Return the (x, y) coordinate for the center point of the cell that contains the specified text.  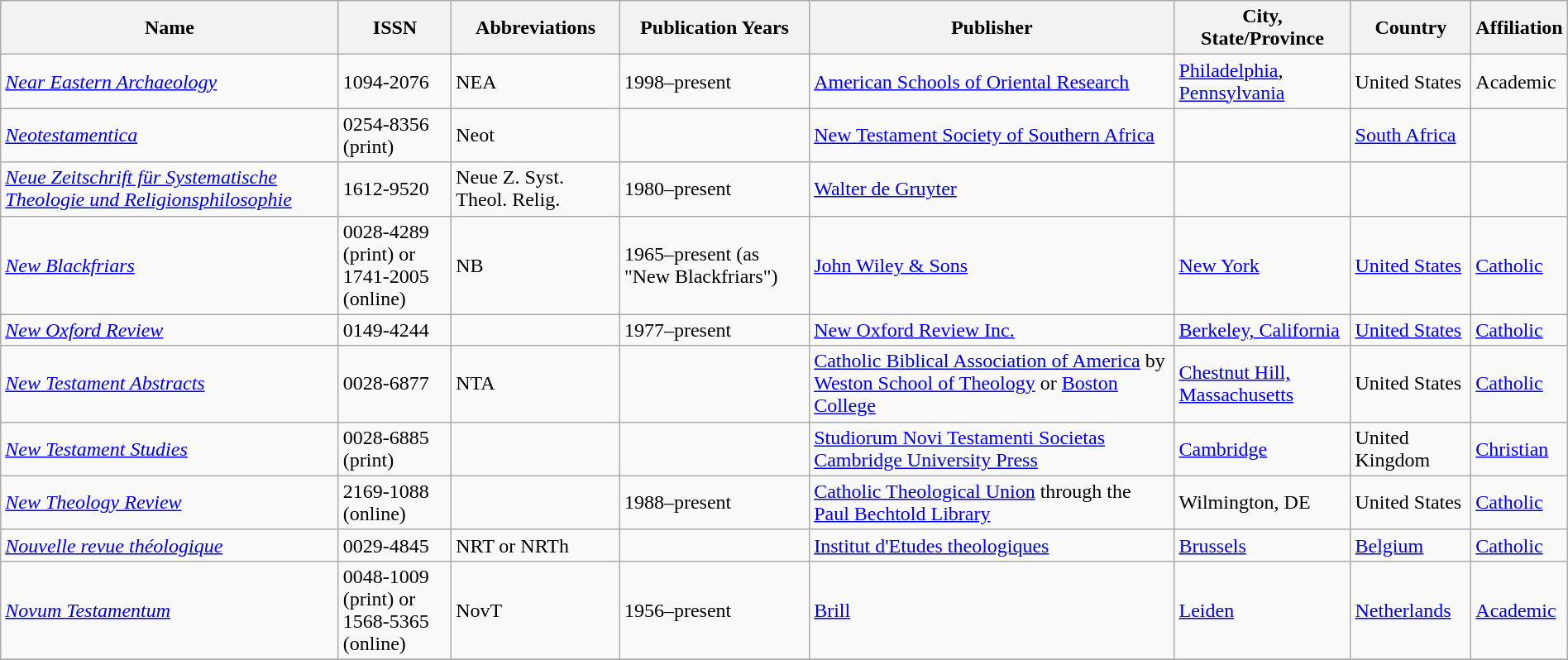
Netherlands (1411, 610)
New Testament Abstracts (170, 384)
0254-8356 (print) (394, 136)
0028-4289 (print) or1741-2005 (online) (394, 265)
New Testament Society of Southern Africa (992, 136)
Cambridge (1262, 448)
City, State/Province (1262, 28)
1612-9520 (394, 189)
1094-2076 (394, 81)
Catholic Theological Union through the Paul Bechtold Library (992, 503)
Nouvelle revue théologique (170, 545)
New Oxford Review (170, 330)
NB (536, 265)
Chestnut Hill, Massachusetts (1262, 384)
New Theology Review (170, 503)
NovT (536, 610)
NTA (536, 384)
ISSN (394, 28)
2169-1088 (online) (394, 503)
Berkeley, California (1262, 330)
Catholic Biblical Association of America by Weston School of Theology or Boston College (992, 384)
American Schools of Oriental Research (992, 81)
Institut d'Etudes theologiques (992, 545)
New Oxford Review Inc. (992, 330)
Publication Years (715, 28)
Studiorum Novi Testamenti SocietasCambridge University Press (992, 448)
0029-4845 (394, 545)
John Wiley & Sons (992, 265)
1956–present (715, 610)
0048-1009 (print) or1568-5365 (online) (394, 610)
Walter de Gruyter (992, 189)
Leiden (1262, 610)
New York (1262, 265)
New Blackfriars (170, 265)
Neue Z. Syst. Theol. Relig. (536, 189)
0149-4244 (394, 330)
Publisher (992, 28)
Country (1411, 28)
1977–present (715, 330)
Christian (1519, 448)
New Testament Studies (170, 448)
Name (170, 28)
Affiliation (1519, 28)
Neotestamentica (170, 136)
1980–present (715, 189)
United Kingdom (1411, 448)
1998–present (715, 81)
Wilmington, DE (1262, 503)
1988–present (715, 503)
NRT or NRTh (536, 545)
NEA (536, 81)
Abbreviations (536, 28)
Neue Zeitschrift für Systematische Theologie und Religionsphilosophie (170, 189)
Neot (536, 136)
Belgium (1411, 545)
0028-6885 (print) (394, 448)
0028-6877 (394, 384)
1965–present (as "New Blackfriars") (715, 265)
Philadelphia, Pennsylvania (1262, 81)
Brussels (1262, 545)
South Africa (1411, 136)
Brill (992, 610)
Near Eastern Archaeology (170, 81)
Novum Testamentum (170, 610)
